Determine the (X, Y) coordinate at the center of the cell enclosing the given text.  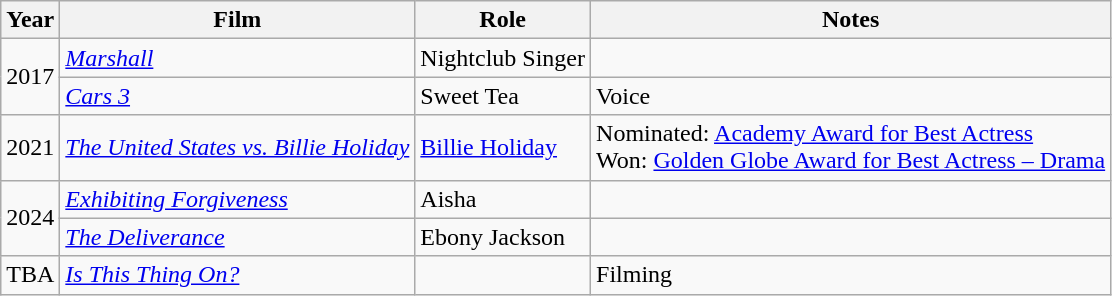
2021 (30, 148)
Voice (851, 96)
Year (30, 20)
2024 (30, 218)
2017 (30, 77)
The Deliverance (238, 237)
Nightclub Singer (503, 58)
Ebony Jackson (503, 237)
Billie Holiday (503, 148)
The United States vs. Billie Holiday (238, 148)
Filming (851, 275)
Role (503, 20)
Exhibiting Forgiveness (238, 199)
Aisha (503, 199)
Film (238, 20)
TBA (30, 275)
Marshall (238, 58)
Notes (851, 20)
Nominated: Academy Award for Best ActressWon: Golden Globe Award for Best Actress – Drama (851, 148)
Is This Thing On? (238, 275)
Cars 3 (238, 96)
Sweet Tea (503, 96)
